Detect which cell encompasses the target text, then output its (x, y) center coordinate. 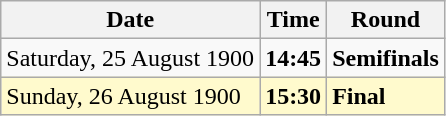
Round (386, 20)
14:45 (294, 58)
Saturday, 25 August 1900 (130, 58)
Sunday, 26 August 1900 (130, 96)
15:30 (294, 96)
Date (130, 20)
Semifinals (386, 58)
Time (294, 20)
Final (386, 96)
